Pinpoint the cell where the given text exists, returning its (X, Y) midpoint coordinate. 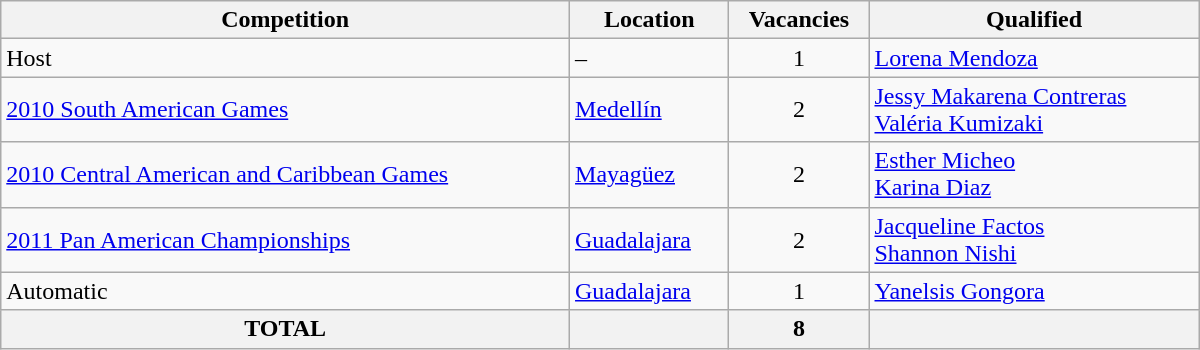
– (650, 58)
Jessy Makarena Contreras Valéria Kumizaki (1034, 110)
Host (286, 58)
Location (650, 20)
Competition (286, 20)
Vacancies (799, 20)
8 (799, 329)
Esther Micheo Karina Diaz (1034, 174)
2010 South American Games (286, 110)
TOTAL (286, 329)
2011 Pan American Championships (286, 240)
Yanelsis Gongora (1034, 291)
Qualified (1034, 20)
Jacqueline Factos Shannon Nishi (1034, 240)
Medellín (650, 110)
Lorena Mendoza (1034, 58)
Mayagüez (650, 174)
Automatic (286, 291)
2010 Central American and Caribbean Games (286, 174)
